Provide the (x, y) coordinate of the cell's center where the given text is located.  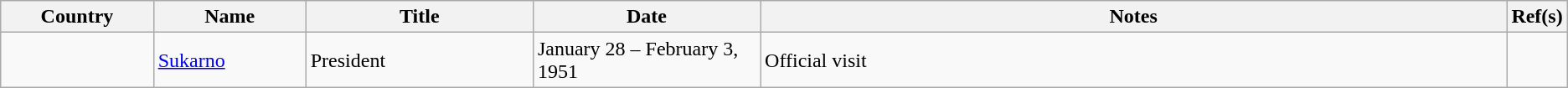
Date (647, 17)
Notes (1134, 17)
Official visit (1134, 60)
Title (419, 17)
President (419, 60)
January 28 – February 3, 1951 (647, 60)
Country (77, 17)
Name (230, 17)
Sukarno (230, 60)
Ref(s) (1537, 17)
